Locate the cell with the specified text and output its (x, y) center coordinate. 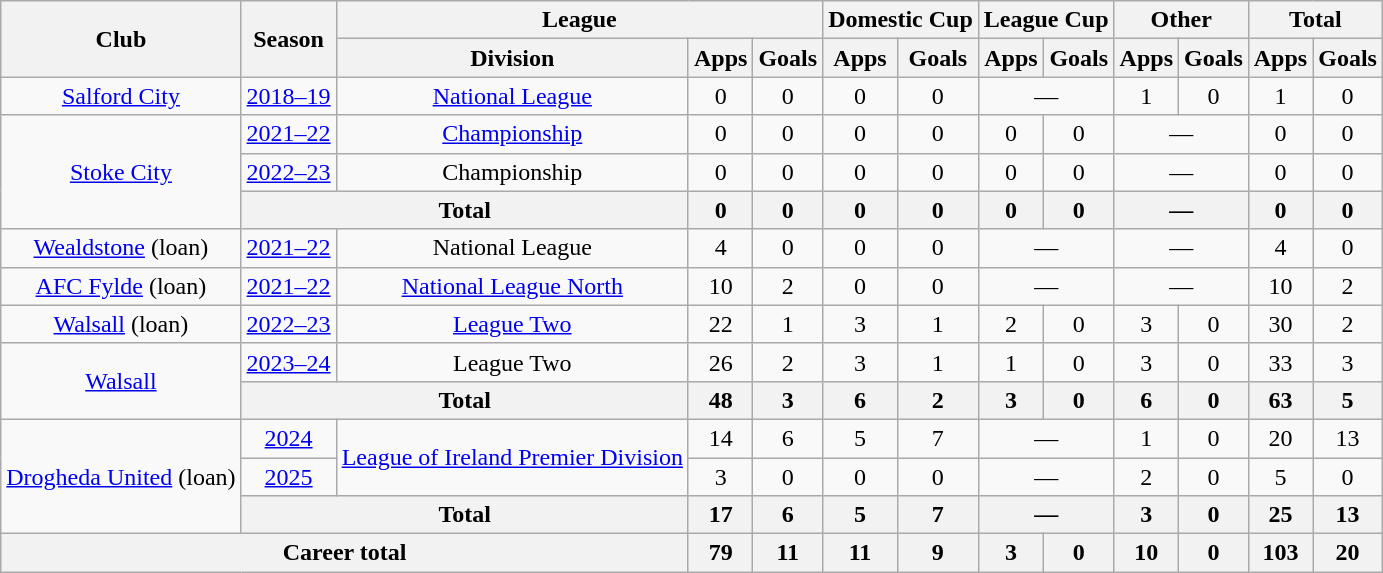
25 (1280, 515)
Career total (345, 553)
2024 (288, 438)
League (579, 20)
17 (720, 515)
79 (720, 553)
AFC Fylde (loan) (121, 286)
103 (1280, 553)
33 (1280, 362)
National League North (512, 286)
63 (1280, 400)
Stoke City (121, 172)
14 (720, 438)
2025 (288, 477)
Salford City (121, 96)
Club (121, 39)
2023–24 (288, 362)
30 (1280, 324)
Wealdstone (loan) (121, 248)
Drogheda United (loan) (121, 476)
Walsall (121, 381)
2018–19 (288, 96)
9 (938, 553)
Other (1181, 20)
Walsall (loan) (121, 324)
48 (720, 400)
26 (720, 362)
22 (720, 324)
Domestic Cup (901, 20)
League Cup (1046, 20)
Division (512, 58)
Season (288, 39)
League of Ireland Premier Division (512, 457)
